Scan for the cell matching the given text and deliver its (X, Y) coordinate at center. 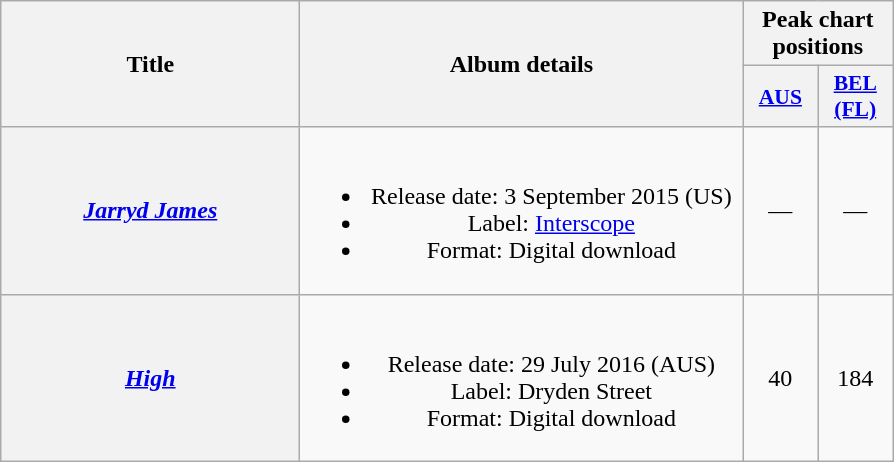
Release date: 29 July 2016 (AUS)Label: Dryden StreetFormat: Digital download (522, 378)
Peak chart positions (818, 34)
40 (780, 378)
AUS (780, 96)
Album details (522, 64)
High (150, 378)
Jarryd James (150, 210)
Title (150, 64)
Release date: 3 September 2015 (US)Label: InterscopeFormat: Digital download (522, 210)
BEL (FL) (856, 96)
184 (856, 378)
